Search for the cell housing the specified text and yield its [x, y] center coordinate. 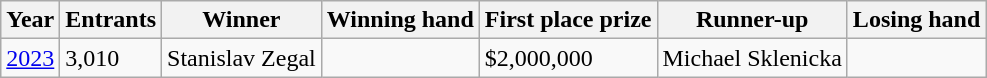
2023 [30, 58]
Losing hand [916, 20]
Winning hand [400, 20]
First place prize [568, 20]
Runner-up [752, 20]
Michael Sklenicka [752, 58]
Entrants [111, 20]
Year [30, 20]
Stanislav Zegal [242, 58]
3,010 [111, 58]
Winner [242, 20]
$2,000,000 [568, 58]
